For the text-containing cell, return its midpoint in [x, y] coordinate format. 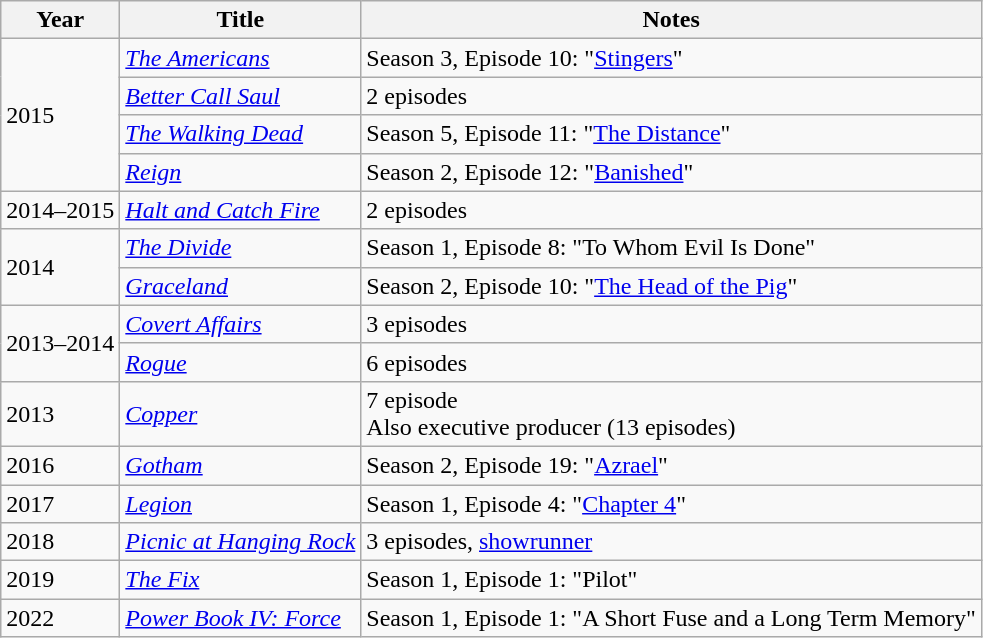
The Fix [240, 580]
2018 [60, 542]
6 episodes [671, 362]
Year [60, 20]
Copper [240, 414]
2015 [60, 115]
The Divide [240, 248]
2019 [60, 580]
Season 2, Episode 12: "Banished" [671, 172]
Graceland [240, 286]
Picnic at Hanging Rock [240, 542]
Notes [671, 20]
Season 1, Episode 4: "Chapter 4" [671, 503]
Season 1, Episode 8: "To Whom Evil Is Done" [671, 248]
Season 2, Episode 10: "The Head of the Pig" [671, 286]
Season 3, Episode 10: "Stingers" [671, 58]
2014–2015 [60, 210]
2017 [60, 503]
Better Call Saul [240, 96]
2013 [60, 414]
2013–2014 [60, 343]
Season 1, Episode 1: "A Short Fuse and a Long Term Memory" [671, 618]
Reign [240, 172]
Legion [240, 503]
Power Book IV: Force [240, 618]
2016 [60, 465]
Covert Affairs [240, 324]
2022 [60, 618]
7 episodeAlso executive producer (13 episodes) [671, 414]
Title [240, 20]
Gotham [240, 465]
Season 1, Episode 1: "Pilot" [671, 580]
The Americans [240, 58]
Rogue [240, 362]
3 episodes, showrunner [671, 542]
The Walking Dead [240, 134]
2014 [60, 267]
Season 2, Episode 19: "Azrael" [671, 465]
3 episodes [671, 324]
Season 5, Episode 11: "The Distance" [671, 134]
Halt and Catch Fire [240, 210]
